Capture the cell that displays the provided text and extract its [X, Y] central coordinate. 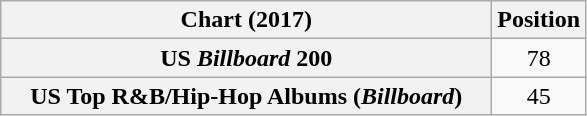
45 [539, 96]
Chart (2017) [246, 20]
Position [539, 20]
US Billboard 200 [246, 58]
US Top R&B/Hip-Hop Albums (Billboard) [246, 96]
78 [539, 58]
